Output the (x, y) coordinate of the center of the cell containing the given text.  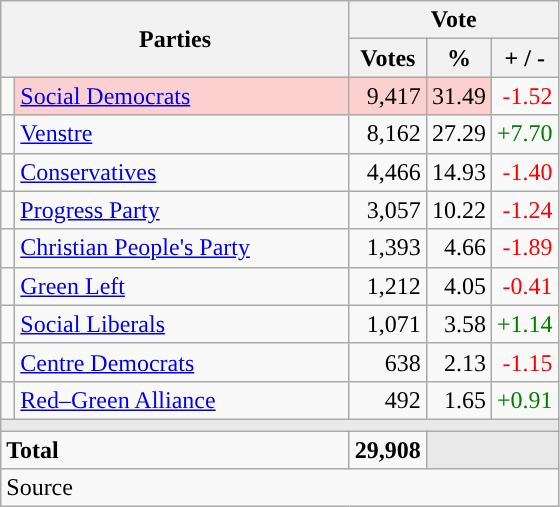
8,162 (388, 134)
492 (388, 400)
27.29 (458, 134)
Social Democrats (182, 96)
Source (280, 488)
+1.14 (524, 324)
Votes (388, 58)
Progress Party (182, 210)
Christian People's Party (182, 248)
31.49 (458, 96)
+0.91 (524, 400)
638 (388, 362)
10.22 (458, 210)
3.58 (458, 324)
1,071 (388, 324)
-1.40 (524, 172)
-0.41 (524, 286)
14.93 (458, 172)
% (458, 58)
4.05 (458, 286)
+ / - (524, 58)
-1.24 (524, 210)
2.13 (458, 362)
-1.52 (524, 96)
1,212 (388, 286)
1.65 (458, 400)
Vote (454, 20)
Social Liberals (182, 324)
4.66 (458, 248)
+7.70 (524, 134)
-1.15 (524, 362)
Parties (176, 39)
3,057 (388, 210)
9,417 (388, 96)
Green Left (182, 286)
29,908 (388, 449)
Conservatives (182, 172)
-1.89 (524, 248)
Centre Democrats (182, 362)
Red–Green Alliance (182, 400)
1,393 (388, 248)
Venstre (182, 134)
4,466 (388, 172)
Total (176, 449)
